Return the (x, y) coordinate for the center point of the cell that contains the specified text.  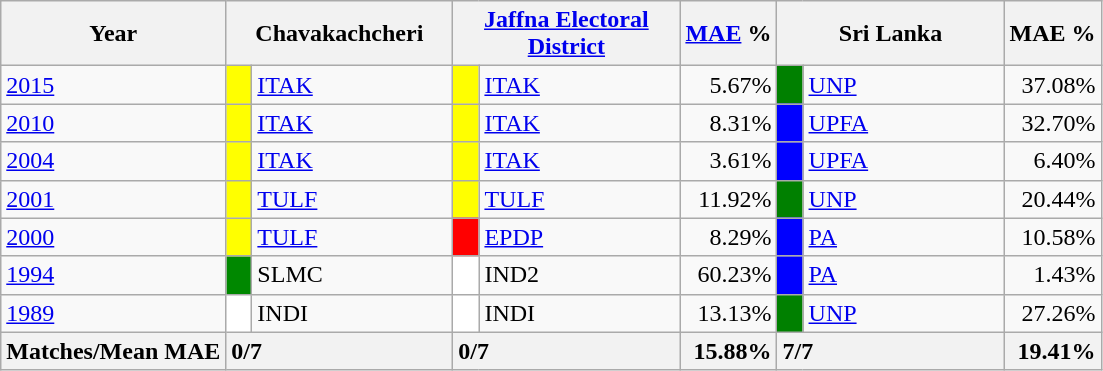
27.26% (1052, 313)
7/7 (890, 351)
60.23% (728, 275)
Chavakachcheri (340, 34)
3.61% (728, 161)
19.41% (1052, 351)
EPDP (580, 237)
Matches/Mean MAE (114, 351)
2004 (114, 161)
5.67% (728, 85)
Sri Lanka (890, 34)
13.13% (728, 313)
2000 (114, 237)
6.40% (1052, 161)
IND2 (580, 275)
SLMC (352, 275)
2010 (114, 123)
15.88% (728, 351)
20.44% (1052, 199)
1994 (114, 275)
Jaffna Electoral District (566, 34)
2015 (114, 85)
8.29% (728, 237)
1989 (114, 313)
1.43% (1052, 275)
2001 (114, 199)
37.08% (1052, 85)
32.70% (1052, 123)
Year (114, 34)
10.58% (1052, 237)
11.92% (728, 199)
8.31% (728, 123)
